Determine the [x, y] coordinate at the center of the cell enclosing the given text.  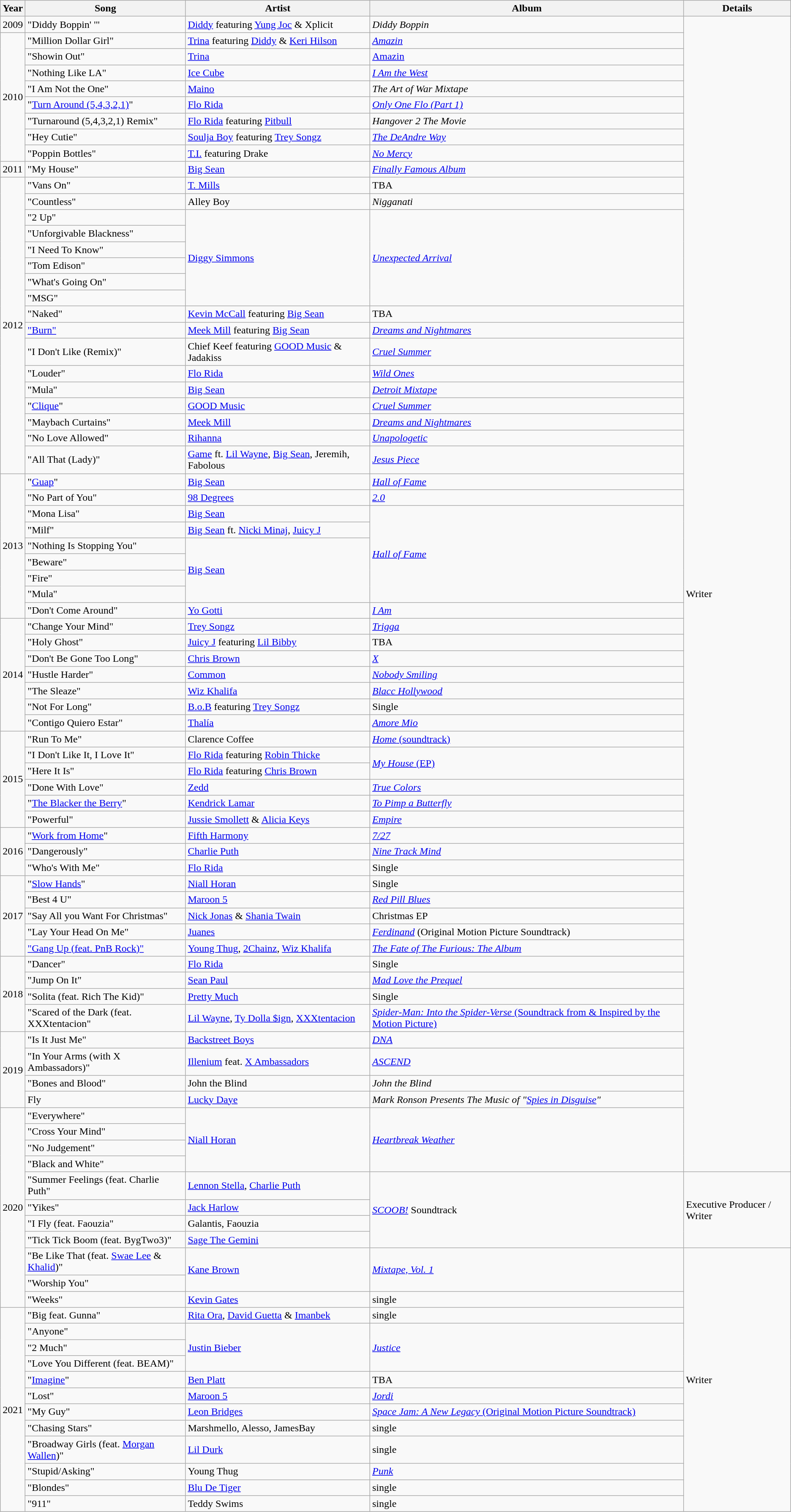
"Imagine" [106, 1380]
Sean Paul [278, 980]
"Black and White" [106, 1164]
Punk [526, 1471]
2009 [13, 25]
The DeAndre Way [526, 137]
"I Am Not the One" [106, 89]
"Gang Up (feat. PnB Rock)" [106, 948]
"Fire" [106, 578]
"Scared of the Dark (feat. XXXtentacion" [106, 1018]
"Clique" [106, 406]
"All That (Lady)" [106, 460]
"Maybach Curtains" [106, 422]
2017 [13, 916]
Diddy Boppin [526, 25]
"Countless" [106, 202]
2015 [13, 779]
X [526, 658]
2020 [13, 1208]
Young Thug [278, 1471]
Unexpected Arrival [526, 258]
Blacc Hollywood [526, 690]
"Dangerously" [106, 852]
2018 [13, 994]
2013 [13, 546]
Nick Jonas & Shania Twain [278, 916]
Fifth Harmony [278, 835]
Diddy featuring Yung Joc & Xplicit [278, 25]
"In Your Arms (with X Ambassadors)" [106, 1062]
"I Need To Know" [106, 250]
Ferdinand (Original Motion Picture Soundtrack) [526, 932]
Hangover 2 The Movie [526, 121]
Home (soundtrack) [526, 739]
"What's Going On" [106, 282]
Spider-Man: Into the Spider-Verse (Soundtrack from & Inspired by the Motion Picture) [526, 1018]
"Run To Me" [106, 739]
"Anyone" [106, 1332]
"Louder" [106, 374]
Detroit Mixtape [526, 390]
"Naked" [106, 314]
Kevin Gates [278, 1299]
Mark Ronson Presents The Music of "Spies in Disguise" [526, 1100]
ASCEND [526, 1062]
Nigganati [526, 202]
Lucky Daye [278, 1100]
"Jump On It" [106, 980]
Ben Platt [278, 1380]
"Here It Is" [106, 771]
Flo Rida featuring Pitbull [278, 121]
"Don't Be Gone Too Long" [106, 658]
Big Sean ft. Nicki Minaj, Juicy J [278, 530]
T. Mills [278, 185]
"Guap" [106, 481]
Illenium feat. X Ambassadors [278, 1062]
"Turnaround (5,4,3,2,1) Remix" [106, 121]
"Love You Different (feat. BEAM)" [106, 1364]
Leon Bridges [278, 1412]
"Broadway Girls (feat. Morgan Wallen)" [106, 1449]
"2 Much" [106, 1348]
I Am the West [526, 73]
Trina featuring Diddy & Keri Hilson [278, 41]
"Burn" [106, 330]
2019 [13, 1070]
"Holy Ghost" [106, 642]
Album [526, 8]
Fly [106, 1100]
"Tom Edison" [106, 266]
"Diddy Boppin' '" [106, 25]
Common [278, 674]
"MSG" [106, 298]
"Worship You" [106, 1283]
"Showin Out" [106, 57]
Rihanna [278, 438]
Artist [278, 8]
To Pimp a Butterfly [526, 803]
Unapologetic [526, 438]
"Beware" [106, 562]
"911" [106, 1504]
Ice Cube [278, 73]
"Weeks" [106, 1299]
Galantis, Faouzia [278, 1223]
"Change Your Mind" [106, 626]
Mad Love the Prequel [526, 980]
2021 [13, 1410]
Backstreet Boys [278, 1040]
7/27 [526, 835]
GOOD Music [278, 406]
"Yikes" [106, 1207]
Jack Harlow [278, 1207]
Maino [278, 89]
"Stupid/Asking" [106, 1471]
Nine Track Mind [526, 852]
"Solita (feat. Rich The Kid)" [106, 996]
"Who's With Me" [106, 868]
Kevin McCall featuring Big Sean [278, 314]
Kane Brown [278, 1269]
Juicy J featuring Lil Bibby [278, 642]
"Be Like That (feat. Swae Lee & Khalid)" [106, 1261]
Meek Mill featuring Big Sean [278, 330]
Red Pill Blues [526, 900]
"My Guy" [106, 1412]
Christmas EP [526, 916]
"Nothing Like LA" [106, 73]
Space Jam: A New Legacy (Original Motion Picture Soundtrack) [526, 1412]
Juanes [278, 932]
"Poppin Bottles" [106, 153]
"Don't Come Around" [106, 610]
Sage The Gemini [278, 1239]
Flo Rida featuring Robin Thicke [278, 755]
"Lost" [106, 1396]
Song [106, 8]
"The Blacker the Berry" [106, 803]
"Not For Long" [106, 707]
B.o.B featuring Trey Songz [278, 707]
Marshmello, Alesso, JamesBay [278, 1428]
The Fate of The Furious: The Album [526, 948]
Lil Durk [278, 1449]
"Cross Your Mind" [106, 1132]
"Contigo Quiero Estar" [106, 723]
Lennon Stella, Charlie Puth [278, 1186]
"The Sleaze" [106, 690]
Zedd [278, 787]
"I Don't Like (Remix)" [106, 352]
Lil Wayne, Ty Dolla $ign, XXXtentacion [278, 1018]
"Slow Hands" [106, 884]
"I Don't Like It, I Love It" [106, 755]
"Powerful" [106, 819]
"Blondes" [106, 1487]
My House (EP) [526, 763]
"I Fly (feat. Faouzia" [106, 1223]
T.I. featuring Drake [278, 153]
Game ft. Lil Wayne, Big Sean, Jeremih, Fabolous [278, 460]
"Summer Feelings (feat. Charlie Puth" [106, 1186]
Wiz Khalifa [278, 690]
"Big feat. Gunna" [106, 1315]
"2 Up" [106, 218]
2012 [13, 325]
Flo Rida featuring Chris Brown [278, 771]
Diggy Simmons [278, 258]
Jussie Smollett & Alicia Keys [278, 819]
No Mercy [526, 153]
Justin Bieber [278, 1348]
Heartbreak Weather [526, 1140]
"No Judgement" [106, 1148]
Chris Brown [278, 658]
Jordi [526, 1396]
I Am [526, 610]
Trigga [526, 626]
True Colors [526, 787]
2014 [13, 674]
"Bones and Blood" [106, 1084]
2010 [13, 97]
The Art of War Mixtape [526, 89]
Kendrick Lamar [278, 803]
"Best 4 U" [106, 900]
"No Part of You" [106, 498]
"Work from Home" [106, 835]
"Is It Just Me" [106, 1040]
"Hey Cutie" [106, 137]
Alley Boy [278, 202]
Yo Gotti [278, 610]
Wild Ones [526, 374]
Rita Ora, David Guetta & Imanbek [278, 1315]
Meek Mill [278, 422]
"Nothing Is Stopping You" [106, 546]
"Chasing Stars" [106, 1428]
Thalía [278, 723]
"Lay Your Head On Me" [106, 932]
"Unforgivable Blackness" [106, 234]
Blu De Tiger [278, 1487]
2.0 [526, 498]
Trina [278, 57]
"Mona Lisa" [106, 514]
Year [13, 8]
"Hustle Harder" [106, 674]
Trey Songz [278, 626]
Pretty Much [278, 996]
"Dancer" [106, 964]
Charlie Puth [278, 852]
SCOOB! Soundtrack [526, 1209]
Young Thug, 2Chainz, Wiz Khalifa [278, 948]
"My House" [106, 169]
Nobody Smiling [526, 674]
2016 [13, 852]
"Done With Love" [106, 787]
Amore Mio [526, 723]
Chief Keef featuring GOOD Music & Jadakiss [278, 352]
2011 [13, 169]
Justice [526, 1348]
Teddy Swims [278, 1504]
Mixtape, Vol. 1 [526, 1269]
"Tick Tick Boom (feat. BygTwo3)" [106, 1239]
"Everywhere" [106, 1116]
Details [737, 8]
Jesus Piece [526, 460]
"Say All you Want For Christmas" [106, 916]
"Turn Around (5,4,3,2,1)" [106, 105]
Only One Flo (Part 1) [526, 105]
"Milf" [106, 530]
Executive Producer / Writer [737, 1209]
Clarence Coffee [278, 739]
"No Love Allowed" [106, 438]
Soulja Boy featuring Trey Songz [278, 137]
Finally Famous Album [526, 169]
"Million Dollar Girl" [106, 41]
"Vans On" [106, 185]
DNA [526, 1040]
98 Degrees [278, 498]
Empire [526, 819]
